Return the [x, y] coordinate for the center point of the cell that contains the specified text.  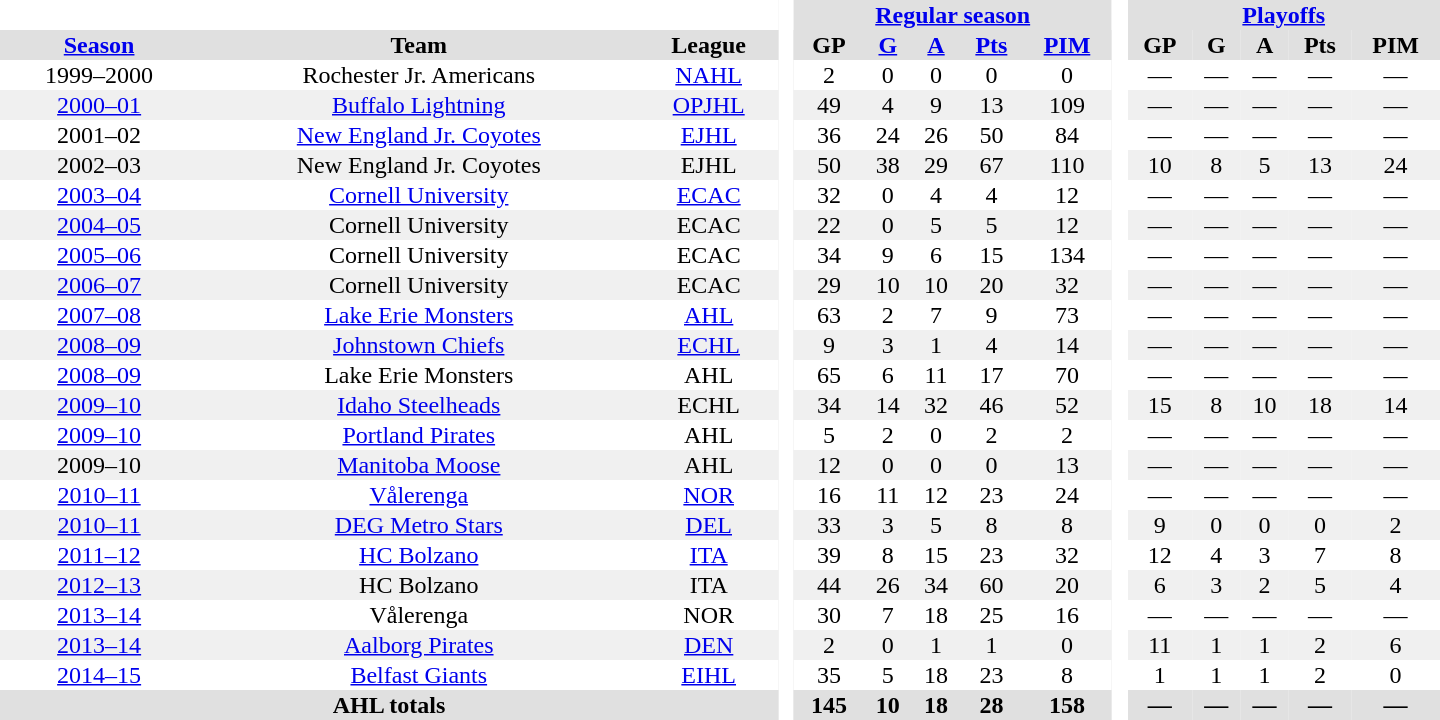
70 [1068, 375]
1999–2000 [99, 75]
2012–13 [99, 585]
Johnstown Chiefs [418, 345]
2007–08 [99, 315]
DEL [708, 525]
67 [991, 165]
25 [991, 615]
49 [829, 105]
Aalborg Pirates [418, 645]
35 [829, 675]
League [708, 45]
Idaho Steelheads [418, 405]
2014–15 [99, 675]
Team [418, 45]
30 [829, 615]
2003–04 [99, 195]
2006–07 [99, 285]
52 [1068, 405]
2001–02 [99, 135]
36 [829, 135]
2004–05 [99, 225]
17 [991, 375]
Playoffs [1284, 15]
2000–01 [99, 105]
NAHL [708, 75]
145 [829, 705]
109 [1068, 105]
Portland Pirates [418, 435]
28 [991, 705]
Season [99, 45]
OPJHL [708, 105]
Regular season [952, 15]
DEN [708, 645]
158 [1068, 705]
Rochester Jr. Americans [418, 75]
AHL totals [389, 705]
Buffalo Lightning [418, 105]
Belfast Giants [418, 675]
2005–06 [99, 255]
39 [829, 555]
EIHL [708, 675]
2011–12 [99, 555]
Manitoba Moose [418, 465]
73 [1068, 315]
60 [991, 585]
46 [991, 405]
33 [829, 525]
22 [829, 225]
38 [888, 165]
63 [829, 315]
2002–03 [99, 165]
134 [1068, 255]
65 [829, 375]
110 [1068, 165]
84 [1068, 135]
44 [829, 585]
DEG Metro Stars [418, 525]
